Return (x, y) of the center of cell containing provided text 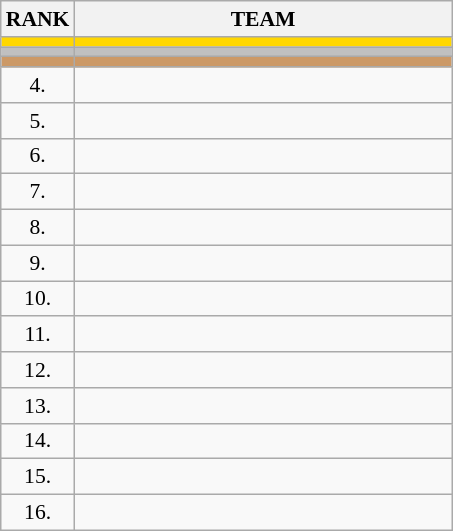
12. (38, 370)
14. (38, 441)
4. (38, 85)
13. (38, 406)
6. (38, 156)
15. (38, 477)
5. (38, 121)
TEAM (262, 19)
7. (38, 192)
RANK (38, 19)
10. (38, 299)
16. (38, 513)
11. (38, 335)
8. (38, 228)
9. (38, 263)
